Identify which cell holds the provided text, then report its [X, Y] central coordinate. 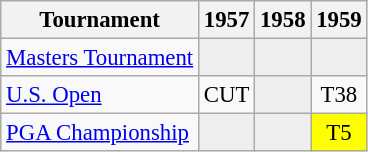
1957 [227, 20]
U.S. Open [100, 95]
CUT [227, 95]
Masters Tournament [100, 58]
1958 [283, 20]
PGA Championship [100, 133]
T5 [339, 133]
Tournament [100, 20]
T38 [339, 95]
1959 [339, 20]
